Locate the cell with the specified text and output its (x, y) center coordinate. 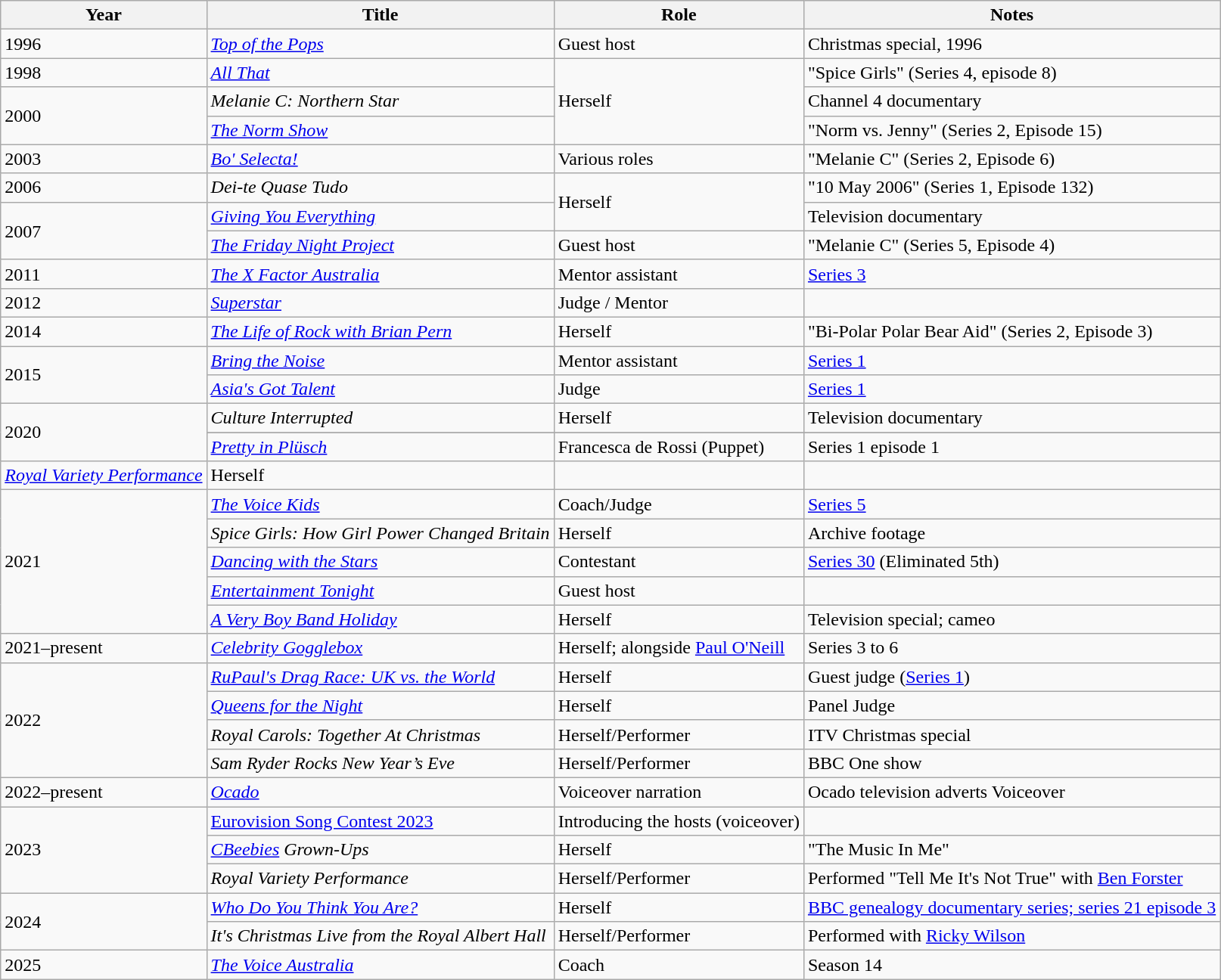
Panel Judge (1011, 706)
Series 1 episode 1 (1011, 447)
Dei-te Quase Tudo (380, 188)
2023 (104, 849)
BBC One show (1011, 763)
Series 3 (1011, 274)
"The Music In Me" (1011, 850)
Channel 4 documentary (1011, 101)
CBeebies Grown-Ups (380, 850)
Coach (679, 965)
2012 (104, 302)
Role (679, 15)
2025 (104, 965)
Title (380, 15)
Archive footage (1011, 533)
Christmas special, 1996 (1011, 44)
The Norm Show (380, 130)
2000 (104, 116)
Top of the Pops (380, 44)
Royal Carols: Together At Christmas (380, 734)
Series 3 to 6 (1011, 648)
It's Christmas Live from the Royal Albert Hall (380, 936)
Coach/Judge (679, 504)
"Norm vs. Jenny" (Series 2, Episode 15) (1011, 130)
2015 (104, 375)
Dancing with the Stars (380, 562)
Introducing the hosts (voiceover) (679, 820)
Entertainment Tonight (380, 591)
"Spice Girls" (Series 4, episode 8) (1011, 73)
The Life of Rock with Brian Pern (380, 331)
"Melanie C" (Series 2, Episode 6) (1011, 159)
Judge / Mentor (679, 302)
ITV Christmas special (1011, 734)
Bo' Selecta! (380, 159)
1996 (104, 44)
RuPaul's Drag Race: UK vs. the World (380, 677)
Melanie C: Northern Star (380, 101)
Who Do You Think You Are? (380, 907)
Celebrity Gogglebox (380, 648)
Performed "Tell Me It's Not True" with Ben Forster (1011, 879)
Performed with Ricky Wilson (1011, 936)
Various roles (679, 159)
"Bi-Polar Polar Bear Aid" (Series 2, Episode 3) (1011, 331)
Voiceover narration (679, 792)
Contestant (679, 562)
Spice Girls: How Girl Power Changed Britain (380, 533)
2007 (104, 231)
Bring the Noise (380, 361)
The X Factor Australia (380, 274)
2024 (104, 922)
All That (380, 73)
Season 14 (1011, 965)
2022 (104, 720)
"10 May 2006" (Series 1, Episode 132) (1011, 188)
Year (104, 15)
Queens for the Night (380, 706)
2011 (104, 274)
Television special; cameo (1011, 619)
2003 (104, 159)
Pretty in Plüsch (380, 447)
Francesca de Rossi (Puppet) (679, 447)
Ocado television adverts Voiceover (1011, 792)
The Voice Australia (380, 965)
Superstar (380, 302)
Sam Ryder Rocks New Year’s Eve (380, 763)
Series 5 (1011, 504)
Notes (1011, 15)
The Voice Kids (380, 504)
Ocado (380, 792)
2021 (104, 562)
BBC genealogy documentary series; series 21 episode 3 (1011, 907)
Series 30 (Eliminated 5th) (1011, 562)
Eurovision Song Contest 2023 (380, 820)
2021–present (104, 648)
Culture Interrupted (380, 418)
1998 (104, 73)
Guest judge (Series 1) (1011, 677)
The Friday Night Project (380, 245)
A Very Boy Band Holiday (380, 619)
2014 (104, 331)
2020 (104, 433)
Judge (679, 389)
2006 (104, 188)
Giving You Everything (380, 216)
2022–present (104, 792)
"Melanie C" (Series 5, Episode 4) (1011, 245)
Asia's Got Talent (380, 389)
Herself; alongside Paul O'Neill (679, 648)
